Find where the given text appears and provide that cell's center as [X, Y] coordinate. 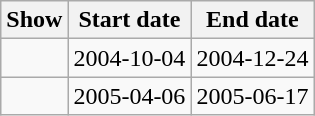
Start date [130, 20]
Show [34, 20]
2005-06-17 [252, 96]
2004-10-04 [130, 58]
End date [252, 20]
2005-04-06 [130, 96]
2004-12-24 [252, 58]
